Provide the (X, Y) coordinate of the cell's center where the given text is located.  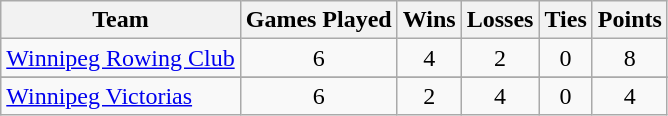
Losses (500, 20)
Winnipeg Rowing Club (120, 58)
Team (120, 20)
8 (630, 58)
Winnipeg Victorias (120, 96)
Games Played (318, 20)
Wins (429, 20)
Ties (566, 20)
Points (630, 20)
